Output the [x, y] coordinate of the center of the cell containing the given text.  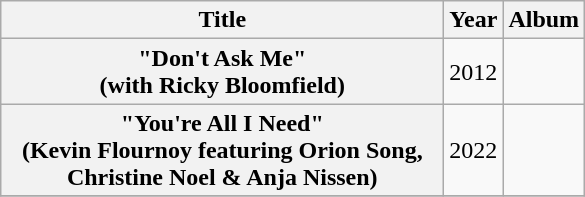
2012 [474, 72]
"Don't Ask Me"(with Ricky Bloomfield) [222, 72]
Year [474, 20]
"You're All I Need"(Kevin Flournoy featuring Orion Song, Christine Noel & Anja Nissen) [222, 150]
Title [222, 20]
Album [544, 20]
2022 [474, 150]
